Locate the cell with the specified text and output its (X, Y) center coordinate. 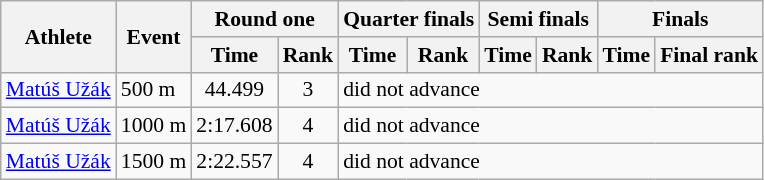
1000 m (154, 126)
3 (308, 90)
Quarter finals (408, 19)
44.499 (234, 90)
Final rank (709, 55)
2:22.557 (234, 162)
Semi finals (538, 19)
Event (154, 36)
2:17.608 (234, 126)
Round one (264, 19)
1500 m (154, 162)
Finals (680, 19)
Athlete (58, 36)
500 m (154, 90)
